Find where the given text appears and provide that cell's center as (x, y) coordinate. 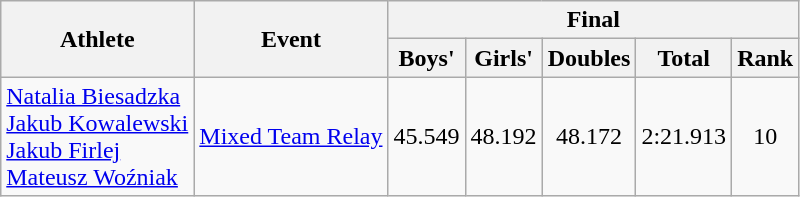
48.192 (504, 136)
Total (684, 58)
2:21.913 (684, 136)
Athlete (98, 39)
Girls' (504, 58)
45.549 (426, 136)
Boys' (426, 58)
Mixed Team Relay (291, 136)
10 (766, 136)
Doubles (589, 58)
Final (594, 20)
Natalia BiesadzkaJakub KowalewskiJakub FirlejMateusz Woźniak (98, 136)
48.172 (589, 136)
Event (291, 39)
Rank (766, 58)
